Detect which cell encompasses the target text, then output its (X, Y) center coordinate. 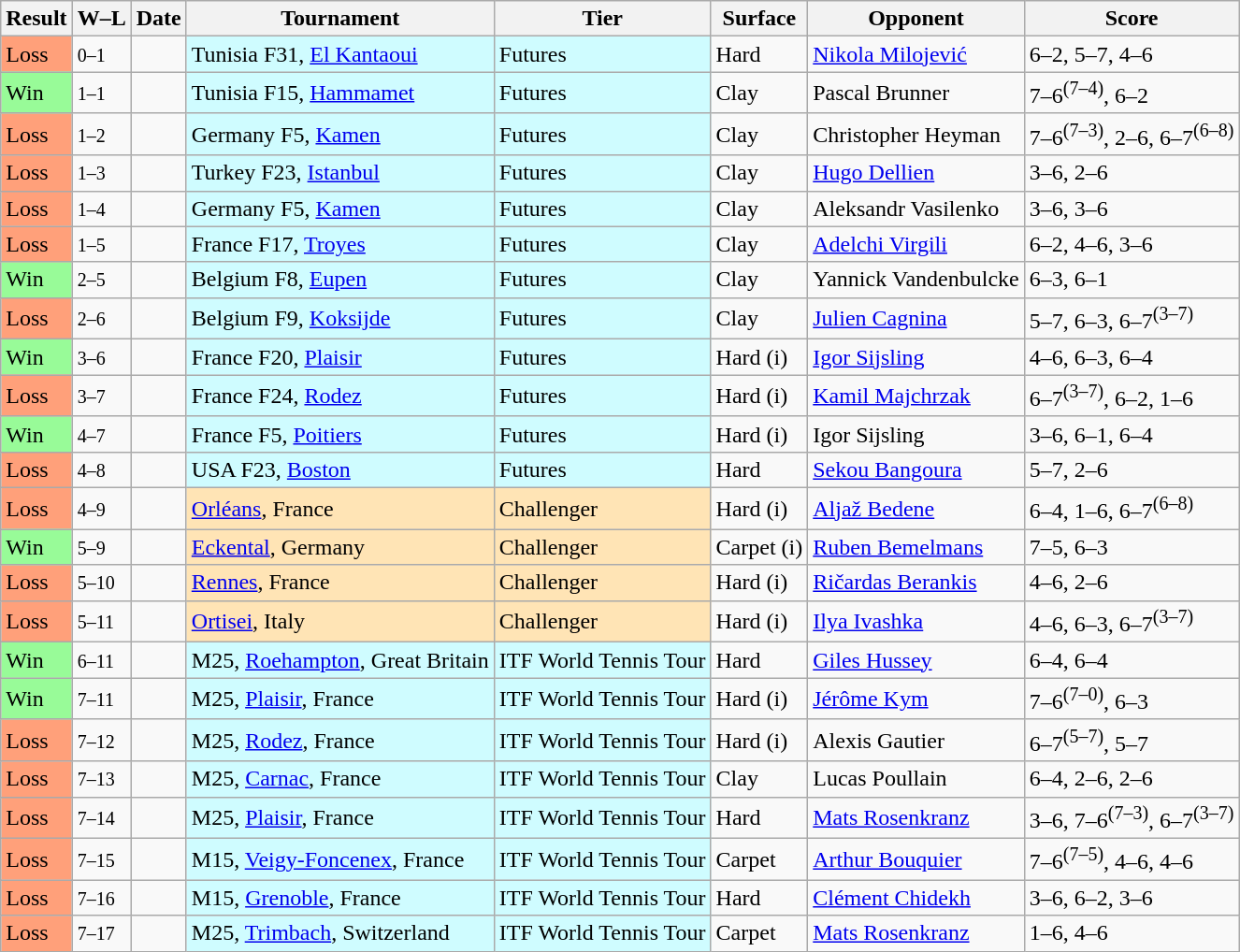
Aljaž Bedene (916, 509)
3–6, 6–2, 3–6 (1132, 898)
Tournament (340, 19)
Ričardas Berankis (916, 583)
M15, Veigy-Foncenex, France (340, 860)
M25, Trimbach, Switzerland (340, 933)
Orléans, France (340, 509)
Ortisei, Italy (340, 621)
France F17, Troyes (340, 244)
4–6, 6–3, 6–7(3–7) (1132, 621)
Eckental, Germany (340, 547)
M15, Grenoble, France (340, 898)
Carpet (i) (759, 547)
Nikola Milojević (916, 54)
1–1 (101, 94)
Alexis Gautier (916, 741)
7–6(7–5), 4–6, 4–6 (1132, 860)
Adelchi Virgili (916, 244)
4–8 (101, 469)
4–7 (101, 434)
M25, Carnac, France (340, 779)
Score (1132, 19)
7–11 (101, 700)
Lucas Poullain (916, 779)
5–11 (101, 621)
3–6 (101, 357)
Surface (759, 19)
5–7, 2–6 (1132, 469)
5–10 (101, 583)
1–5 (101, 244)
6–7(5–7), 5–7 (1132, 741)
3–6, 3–6 (1132, 209)
6–2, 4–6, 3–6 (1132, 244)
Ruben Bemelmans (916, 547)
Belgium F8, Eupen (340, 280)
Tunisia F31, El Kantaoui (340, 54)
Tunisia F15, Hammamet (340, 94)
7–16 (101, 898)
Sekou Bangoura (916, 469)
4–6, 2–6 (1132, 583)
1–4 (101, 209)
Kamil Majchrzak (916, 397)
1–3 (101, 173)
7–12 (101, 741)
0–1 (101, 54)
Arthur Bouquier (916, 860)
Turkey F23, Istanbul (340, 173)
7–17 (101, 933)
Christopher Heyman (916, 135)
6–4, 2–6, 2–6 (1132, 779)
France F24, Rodez (340, 397)
USA F23, Boston (340, 469)
France F20, Plaisir (340, 357)
Julien Cagnina (916, 318)
Rennes, France (340, 583)
Jérôme Kym (916, 700)
3–6, 2–6 (1132, 173)
Yannick Vandenbulcke (916, 280)
6–4, 1–6, 6–7(6–8) (1132, 509)
6–4, 6–4 (1132, 660)
M25, Rodez, France (340, 741)
France F5, Poitiers (340, 434)
5–7, 6–3, 6–7(3–7) (1132, 318)
6–11 (101, 660)
Ilya Ivashka (916, 621)
6–7(3–7), 6–2, 1–6 (1132, 397)
Hugo Dellien (916, 173)
7–5, 6–3 (1132, 547)
5–9 (101, 547)
Opponent (916, 19)
7–6(7–4), 6–2 (1132, 94)
Giles Hussey (916, 660)
2–5 (101, 280)
M25, Roehampton, Great Britain (340, 660)
4–6, 6–3, 6–4 (1132, 357)
Belgium F9, Koksijde (340, 318)
Date (159, 19)
W–L (101, 19)
7–6(7–0), 6–3 (1132, 700)
Clément Chidekh (916, 898)
7–14 (101, 817)
6–3, 6–1 (1132, 280)
1–6, 4–6 (1132, 933)
2–6 (101, 318)
7–6(7–3), 2–6, 6–7(6–8) (1132, 135)
7–13 (101, 779)
3–6, 6–1, 6–4 (1132, 434)
Pascal Brunner (916, 94)
7–15 (101, 860)
Result (36, 19)
Aleksandr Vasilenko (916, 209)
3–6, 7–6(7–3), 6–7(3–7) (1132, 817)
3–7 (101, 397)
6–2, 5–7, 4–6 (1132, 54)
Tier (602, 19)
1–2 (101, 135)
4–9 (101, 509)
